Determine the [x, y] coordinate at the center of the cell enclosing the given text.  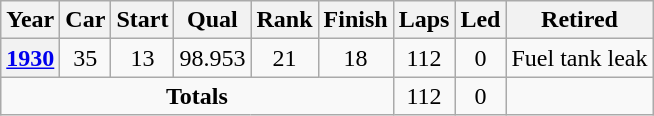
Led [480, 20]
Finish [356, 20]
13 [142, 58]
98.953 [212, 58]
35 [86, 58]
21 [284, 58]
Laps [424, 20]
Totals [197, 96]
Start [142, 20]
Retired [580, 20]
Year [30, 20]
Fuel tank leak [580, 58]
18 [356, 58]
Qual [212, 20]
Car [86, 20]
Rank [284, 20]
1930 [30, 58]
